Output the (x, y) coordinate of the center of the cell containing the given text.  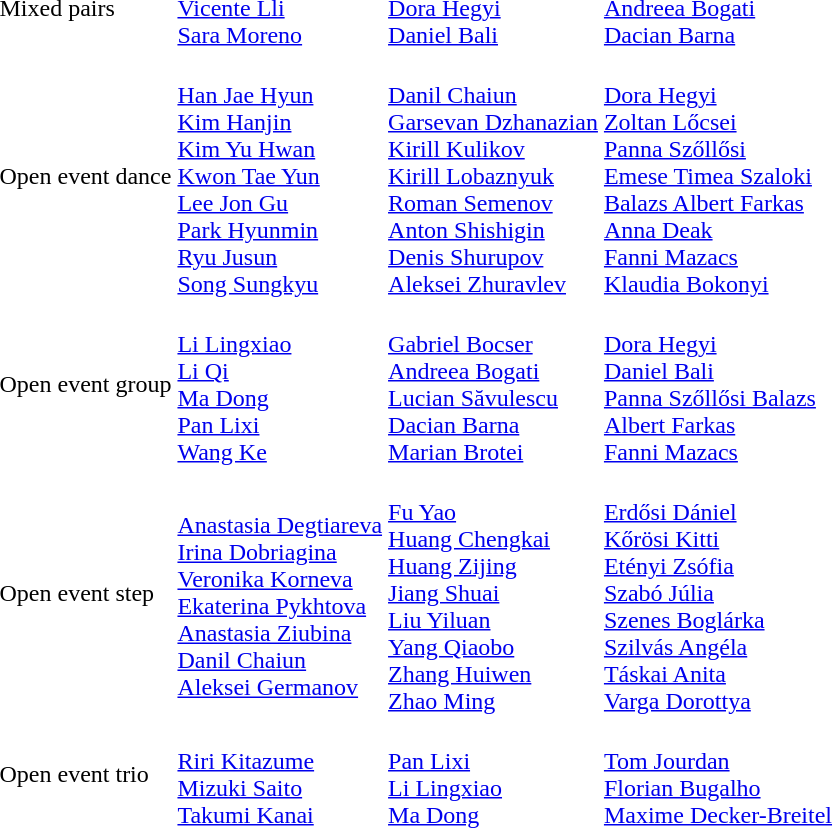
Han Jae HyunKim HanjinKim Yu HwanKwon Tae YunLee Jon GuPark HyunminRyu JusunSong Sungkyu (280, 176)
Dora HegyiDaniel BaliPanna Szőllősi BalazsAlbert FarkasFanni Mazacs (718, 384)
Gabriel BocserAndreea BogatiLucian SăvulescuDacian BarnaMarian Brotei (494, 384)
Erdősi DánielKőrösi KittiEtényi ZsófiaSzabó JúliaSzenes BoglárkaSzilvás AngélaTáskai AnitaVarga Dorottya (718, 593)
Li LingxiaoLi QiMa DongPan LixiWang Ke (280, 384)
Danil ChaiunGarsevan DzhanazianKirill KulikovKirill LobaznyukRoman SemenovAnton ShishiginDenis ShurupovAleksei Zhuravlev (494, 176)
Dora HegyiZoltan LőcseiPanna SzőllősiEmese Timea SzalokiBalazs Albert FarkasAnna DeakFanni MazacsKlaudia Bokonyi (718, 176)
Anastasia DegtiarevaIrina DobriaginaVeronika KornevaEkaterina PykhtovaAnastasia ZiubinaDanil ChaiunAleksei Germanov (280, 593)
Fu YaoHuang ChengkaiHuang ZijingJiang ShuaiLiu Yiluan Yang QiaoboZhang HuiwenZhao Ming (494, 593)
